Scan for the cell matching the given text and deliver its (x, y) coordinate at center. 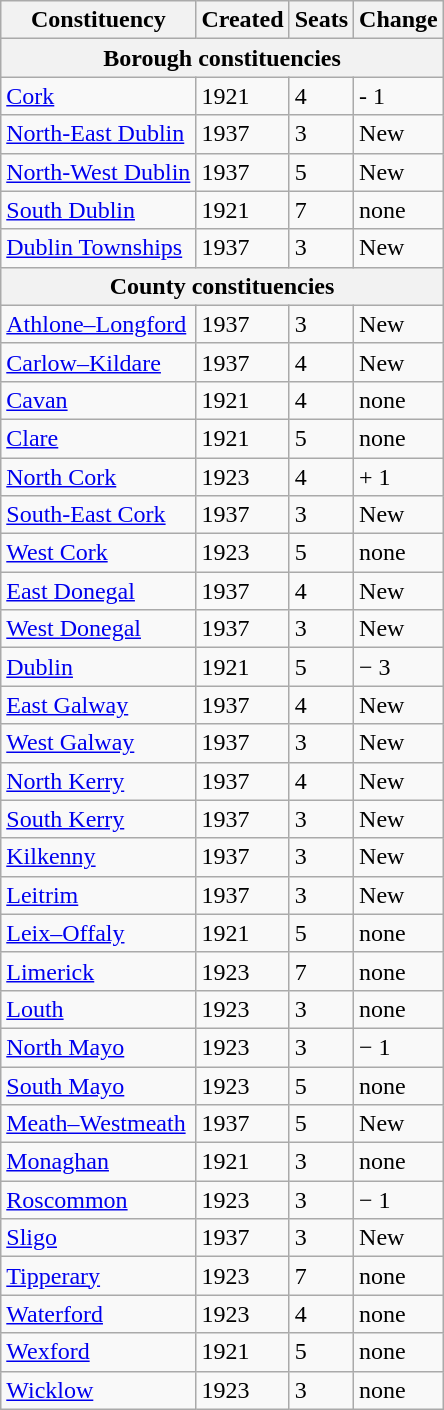
Cavan (98, 400)
South Mayo (98, 1085)
Leix–Offaly (98, 933)
North-West Dublin (98, 172)
South-East Cork (98, 515)
Cork (98, 96)
Wexford (98, 1352)
East Donegal (98, 591)
Change (399, 20)
South Kerry (98, 819)
South Dublin (98, 210)
Wicklow (98, 1390)
Leitrim (98, 895)
Created (242, 20)
East Galway (98, 705)
− 3 (399, 667)
Borough constituencies (222, 58)
- 1 (399, 96)
Waterford (98, 1314)
Sligo (98, 1238)
Roscommon (98, 1200)
West Galway (98, 743)
North Mayo (98, 1047)
Tipperary (98, 1276)
North Kerry (98, 781)
Kilkenny (98, 857)
Dublin (98, 667)
North-East Dublin (98, 134)
Athlone–Longford (98, 324)
Limerick (98, 971)
Seats (321, 20)
County constituencies (222, 286)
+ 1 (399, 477)
Dublin Townships (98, 248)
Meath–Westmeath (98, 1124)
Constituency (98, 20)
North Cork (98, 477)
Monaghan (98, 1162)
Carlow–Kildare (98, 362)
West Donegal (98, 629)
West Cork (98, 553)
Clare (98, 438)
Louth (98, 1009)
